Return the [X, Y] coordinate for the center point of the cell that contains the specified text.  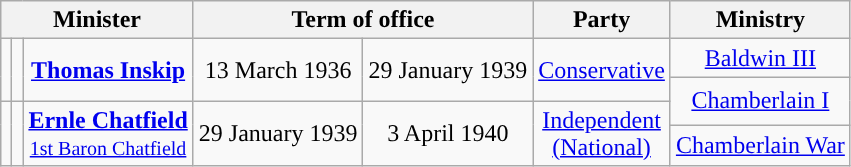
Party [602, 20]
Independent(National) [602, 134]
3 April 1940 [448, 134]
13 March 1936 [278, 70]
Conservative [602, 70]
Baldwin III [760, 58]
Chamberlain I [760, 101]
Thomas Inskip [108, 70]
Ministry [760, 20]
Minister [98, 20]
Ernle Chatfield1st Baron Chatfield [108, 134]
Term of office [362, 20]
Chamberlain War [760, 146]
